Pinpoint the cell where the given text exists, returning its (X, Y) midpoint coordinate. 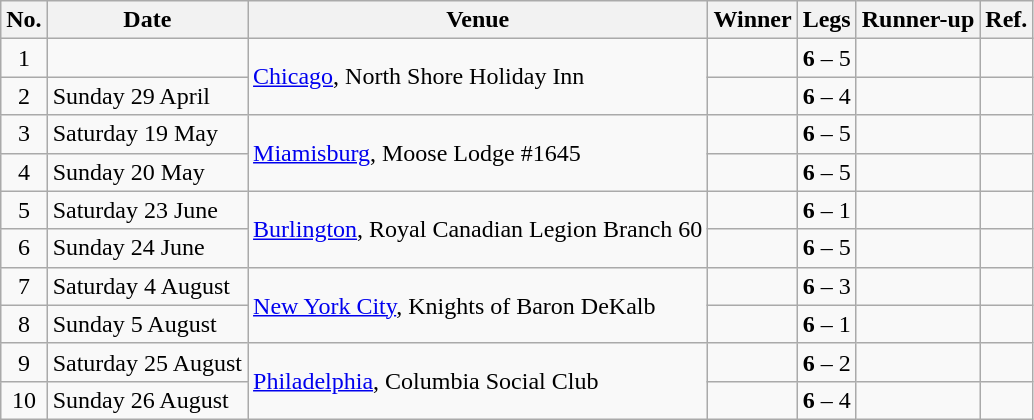
Sunday 20 May (147, 172)
10 (24, 400)
Saturday 23 June (147, 210)
Winner (752, 20)
2 (24, 96)
Sunday 24 June (147, 248)
Sunday 5 August (147, 324)
6 – 3 (826, 286)
Burlington, Royal Canadian Legion Branch 60 (478, 229)
Miamisburg, Moose Lodge #1645 (478, 153)
4 (24, 172)
New York City, Knights of Baron DeKalb (478, 305)
Runner-up (918, 20)
Saturday 4 August (147, 286)
5 (24, 210)
Legs (826, 20)
Venue (478, 20)
3 (24, 134)
6 – 2 (826, 362)
Philadelphia, Columbia Social Club (478, 381)
Saturday 25 August (147, 362)
Chicago, North Shore Holiday Inn (478, 77)
Sunday 29 April (147, 96)
7 (24, 286)
Ref. (1006, 20)
1 (24, 58)
9 (24, 362)
Sunday 26 August (147, 400)
No. (24, 20)
Date (147, 20)
6 (24, 248)
Saturday 19 May (147, 134)
8 (24, 324)
